Capture the cell that displays the provided text and extract its (x, y) central coordinate. 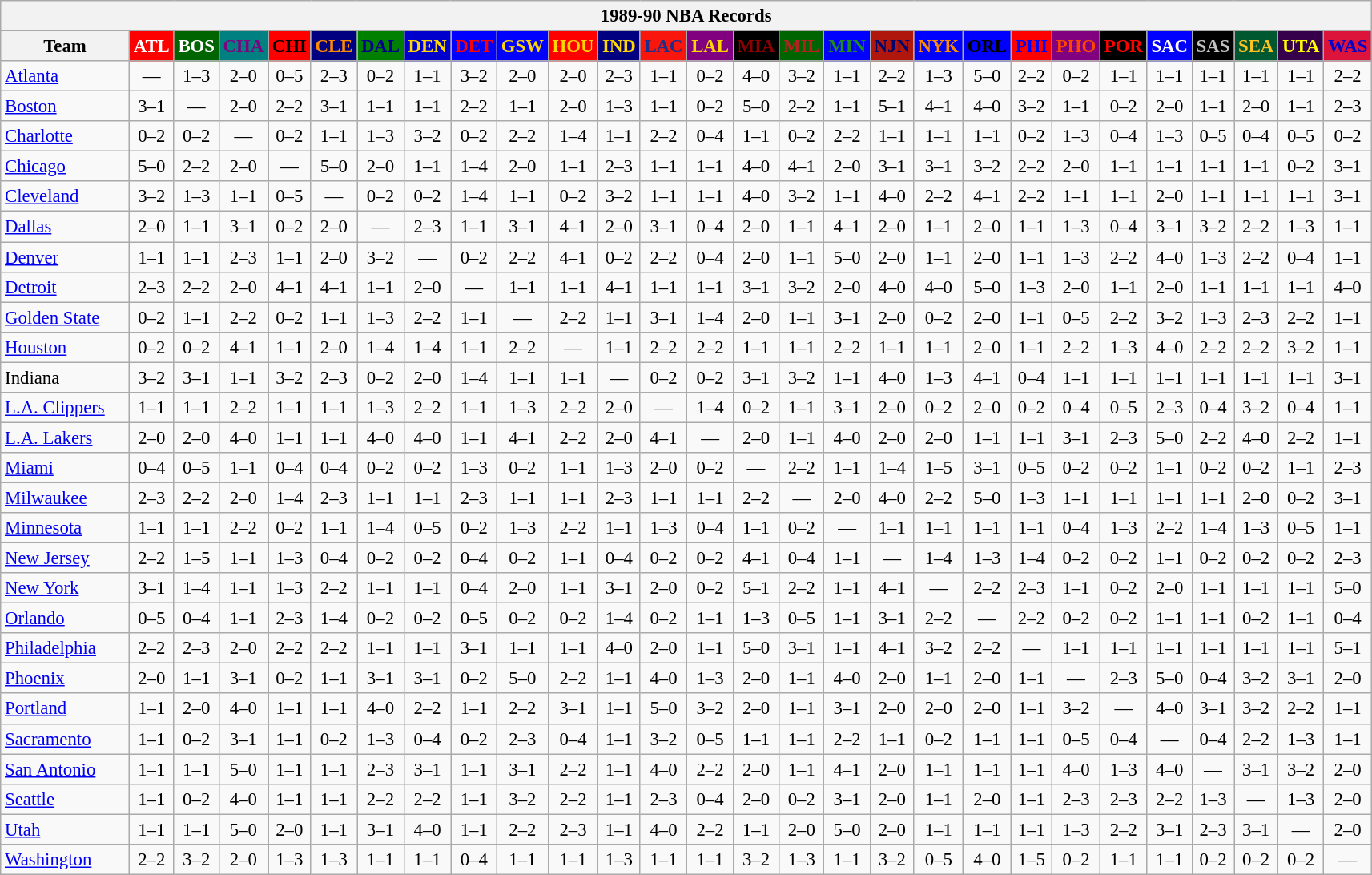
Atlanta (66, 76)
Portland (66, 709)
DAL (381, 46)
Chicago (66, 167)
Denver (66, 257)
Dallas (66, 227)
GSW (522, 46)
New York (66, 588)
Phoenix (66, 679)
Charlotte (66, 136)
L.A. Lakers (66, 437)
MIL (802, 46)
Utah (66, 829)
POR (1123, 46)
IND (619, 46)
DEN (428, 46)
CHI (289, 46)
Golden State (66, 317)
Boston (66, 107)
UTA (1301, 46)
WAS (1348, 46)
New Jersey (66, 558)
Cleveland (66, 196)
Detroit (66, 287)
MIA (756, 46)
Washington (66, 860)
PHI (1032, 46)
ORL (987, 46)
LAL (710, 46)
HOU (573, 46)
LAC (663, 46)
Houston (66, 347)
SAC (1169, 46)
CHA (243, 46)
Orlando (66, 619)
ATL (151, 46)
San Antonio (66, 769)
NJN (892, 46)
1989-90 NBA Records (686, 16)
SAS (1213, 46)
BOS (196, 46)
PHO (1076, 46)
Team (66, 46)
SEA (1256, 46)
Minnesota (66, 528)
L.A. Clippers (66, 408)
Indiana (66, 377)
DET (474, 46)
Milwaukee (66, 498)
MIN (847, 46)
Sacramento (66, 739)
CLE (333, 46)
Miami (66, 468)
NYK (939, 46)
Philadelphia (66, 648)
Seattle (66, 799)
